Return (x, y) of the center of cell containing provided text 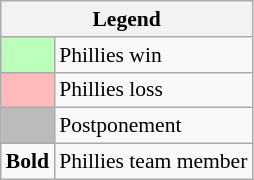
Postponement (153, 126)
Legend (127, 19)
Phillies loss (153, 90)
Bold (28, 162)
Phillies team member (153, 162)
Phillies win (153, 55)
